Capture the cell that displays the provided text and extract its [x, y] central coordinate. 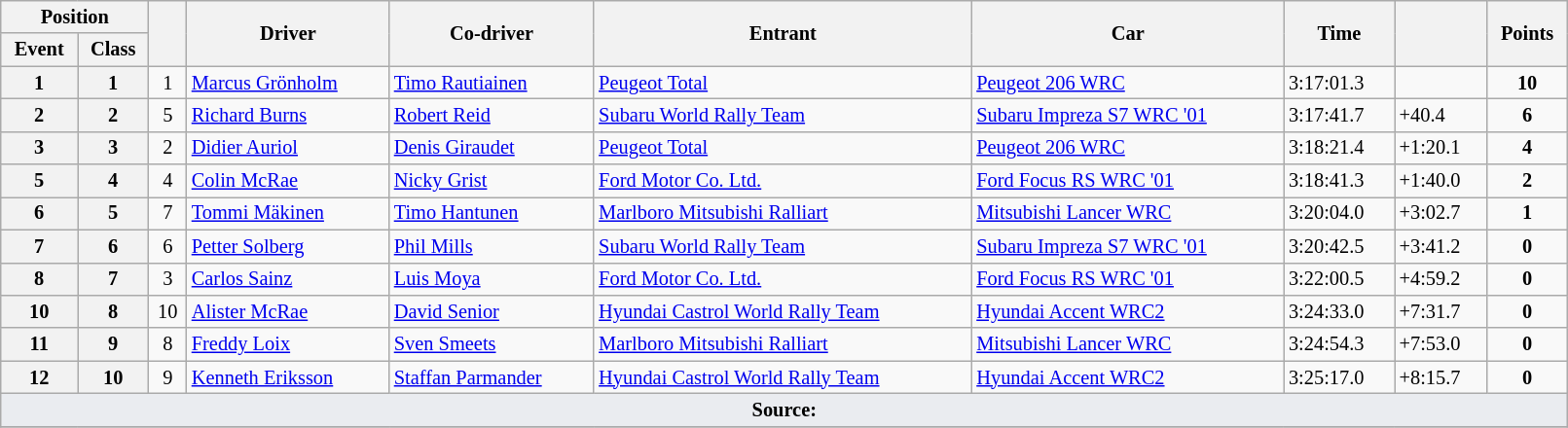
Tommi Mäkinen [288, 213]
Driver [288, 33]
11 [39, 344]
Timo Rautiainen [492, 83]
3:17:01.3 [1339, 83]
Car [1127, 33]
3:20:42.5 [1339, 246]
Marcus Grönholm [288, 83]
Colin McRae [288, 181]
3:20:04.0 [1339, 213]
+1:40.0 [1440, 181]
Points [1527, 33]
Alister McRae [288, 311]
3:17:41.7 [1339, 115]
Kenneth Eriksson [288, 377]
Luis Moya [492, 279]
3:18:41.3 [1339, 181]
Phil Mills [492, 246]
Robert Reid [492, 115]
+7:31.7 [1440, 311]
Petter Solberg [288, 246]
Richard Burns [288, 115]
Source: [784, 410]
David Senior [492, 311]
12 [39, 377]
+1:20.1 [1440, 148]
+8:15.7 [1440, 377]
Event [39, 50]
3:24:54.3 [1339, 344]
Didier Auriol [288, 148]
Entrant [783, 33]
Freddy Loix [288, 344]
Sven Smeets [492, 344]
Nicky Grist [492, 181]
Denis Giraudet [492, 148]
+3:41.2 [1440, 246]
Timo Hantunen [492, 213]
3:18:21.4 [1339, 148]
+7:53.0 [1440, 344]
+4:59.2 [1440, 279]
+3:02.7 [1440, 213]
3:22:00.5 [1339, 279]
3:25:17.0 [1339, 377]
3:24:33.0 [1339, 311]
Co-driver [492, 33]
Position [75, 17]
Carlos Sainz [288, 279]
Time [1339, 33]
+40.4 [1440, 115]
Class [113, 50]
Staffan Parmander [492, 377]
